Detect which cell encompasses the target text, then output its [x, y] center coordinate. 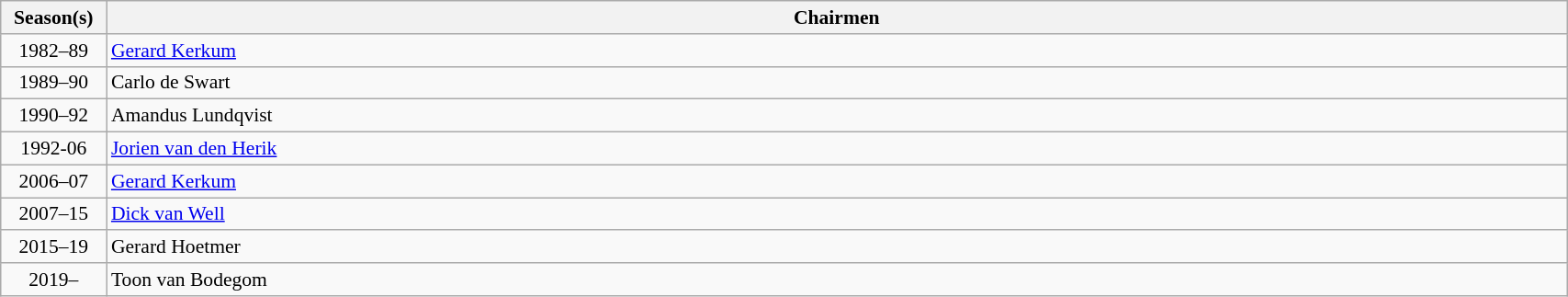
Chairmen [837, 17]
Dick van Well [837, 214]
1990–92 [53, 116]
2015–19 [53, 247]
2019– [53, 280]
Toon van Bodegom [837, 280]
Carlo de Swart [837, 83]
1982–89 [53, 51]
1992-06 [53, 149]
1989–90 [53, 83]
2007–15 [53, 214]
Jorien van den Herik [837, 149]
Gerard Hoetmer [837, 247]
Amandus Lundqvist [837, 116]
2006–07 [53, 181]
Season(s) [53, 17]
